Return the (x, y) coordinate for the center point of the cell that contains the specified text.  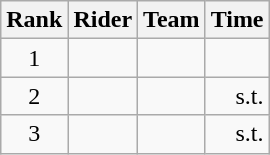
Rank (34, 20)
3 (34, 134)
Rider (103, 20)
2 (34, 96)
1 (34, 58)
Team (172, 20)
Time (237, 20)
